From the cell containing the given text, extract its center point as (X, Y) coordinate. 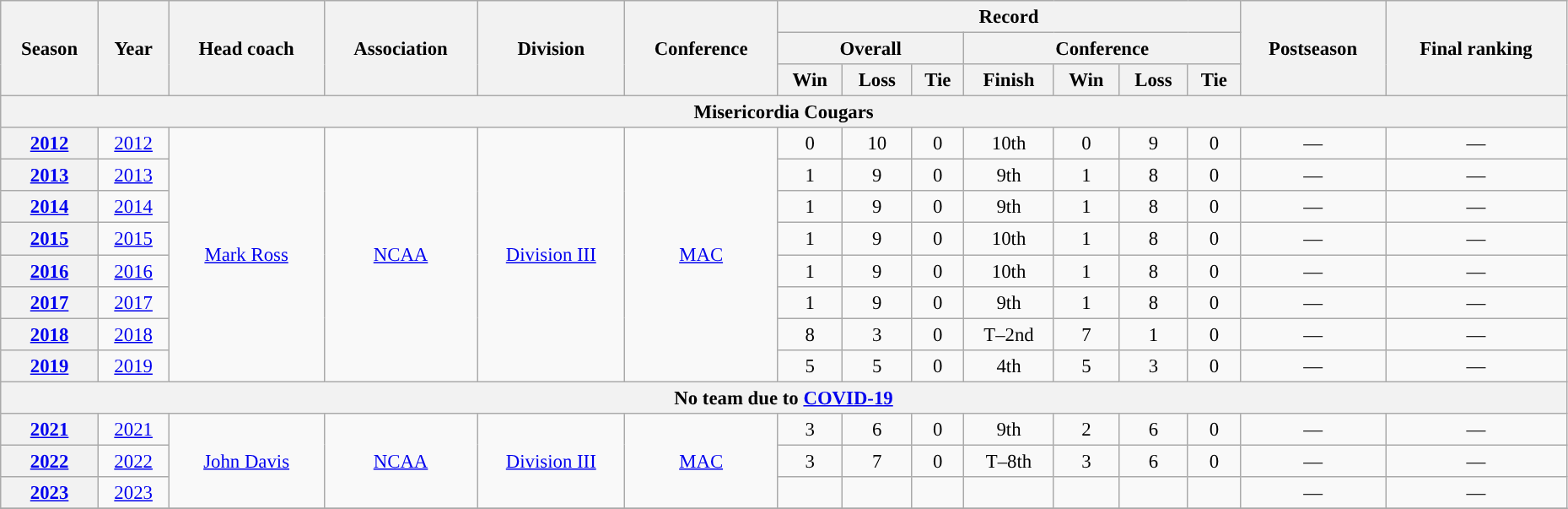
Record (1009, 17)
T–2nd (1009, 334)
Head coach (246, 49)
10 (877, 143)
No team due to COVID-19 (784, 398)
Year (133, 49)
Postseason (1312, 49)
John Davis (246, 461)
T–8th (1009, 461)
Finish (1009, 80)
Association (401, 49)
Season (50, 49)
Misericordia Cougars (784, 112)
Mark Ross (246, 255)
2 (1086, 430)
Final ranking (1476, 49)
Division (552, 49)
4th (1009, 366)
Overall (870, 49)
